Pinpoint the cell where the given text exists, returning its [X, Y] midpoint coordinate. 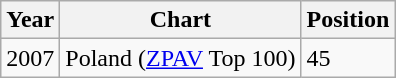
Year [30, 20]
Poland (ZPAV Top 100) [180, 58]
2007 [30, 58]
Chart [180, 20]
45 [348, 58]
Position [348, 20]
